Search for the cell housing the specified text and yield its [x, y] center coordinate. 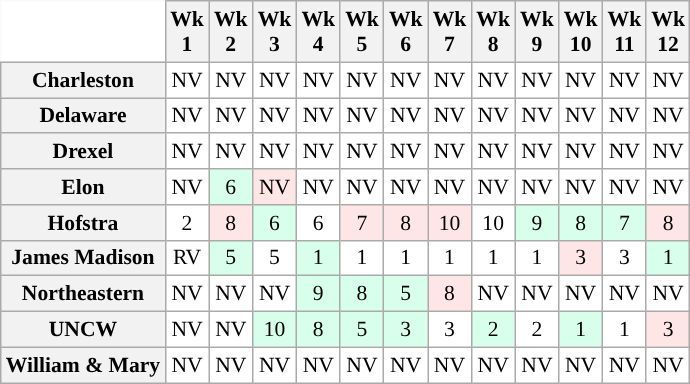
Wk8 [493, 32]
Wk5 [362, 32]
Charleston [83, 80]
Wk10 [581, 32]
Wk6 [406, 32]
Wk9 [537, 32]
Delaware [83, 116]
Drexel [83, 152]
Wk 1 [187, 32]
RV [187, 258]
UNCW [83, 330]
Elon [83, 187]
Northeastern [83, 294]
Wk11 [625, 32]
James Madison [83, 258]
Wk7 [450, 32]
Hofstra [83, 223]
William & Mary [83, 365]
Wk12 [668, 32]
Wk3 [275, 32]
Wk2 [231, 32]
Wk4 [318, 32]
